For the text-containing cell, return its midpoint in (X, Y) coordinate format. 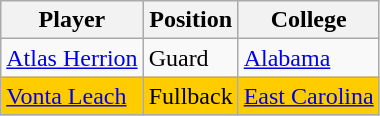
Atlas Herrion (72, 58)
Alabama (308, 58)
Player (72, 20)
East Carolina (308, 96)
Fullback (190, 96)
College (308, 20)
Position (190, 20)
Guard (190, 58)
Vonta Leach (72, 96)
